Pinpoint the cell where the given text exists, returning its [X, Y] midpoint coordinate. 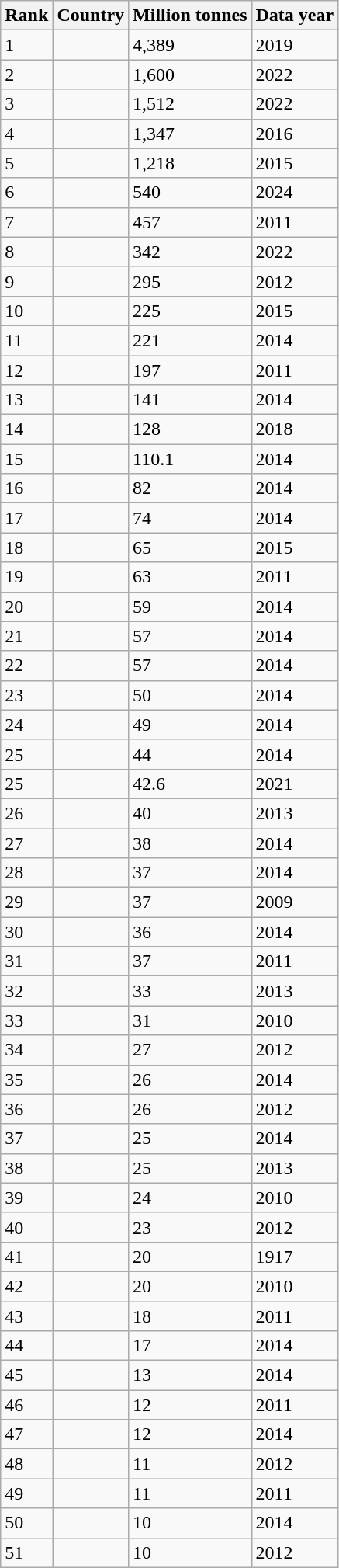
42.6 [190, 784]
225 [190, 311]
28 [26, 873]
9 [26, 281]
540 [190, 193]
2 [26, 75]
41 [26, 1257]
128 [190, 429]
46 [26, 1405]
15 [26, 459]
21 [26, 636]
8 [26, 252]
35 [26, 1080]
30 [26, 932]
45 [26, 1375]
5 [26, 163]
2018 [295, 429]
342 [190, 252]
4,389 [190, 45]
141 [190, 400]
65 [190, 548]
2019 [295, 45]
457 [190, 222]
14 [26, 429]
221 [190, 340]
48 [26, 1464]
3 [26, 104]
Million tonnes [190, 16]
197 [190, 370]
82 [190, 488]
Country [91, 16]
Data year [295, 16]
6 [26, 193]
29 [26, 902]
34 [26, 1050]
59 [190, 607]
63 [190, 577]
74 [190, 518]
51 [26, 1552]
39 [26, 1198]
42 [26, 1286]
110.1 [190, 459]
2016 [295, 134]
1,512 [190, 104]
2009 [295, 902]
43 [26, 1316]
1917 [295, 1257]
32 [26, 991]
16 [26, 488]
295 [190, 281]
1,347 [190, 134]
19 [26, 577]
2021 [295, 784]
1,600 [190, 75]
22 [26, 666]
4 [26, 134]
Rank [26, 16]
1,218 [190, 163]
1 [26, 45]
2024 [295, 193]
47 [26, 1434]
7 [26, 222]
